Scan for the cell matching the given text and deliver its (x, y) coordinate at center. 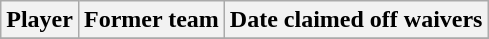
Date claimed off waivers (356, 20)
Player (40, 20)
Former team (151, 20)
